Provide the (x, y) coordinate of the cell's center where the given text is located.  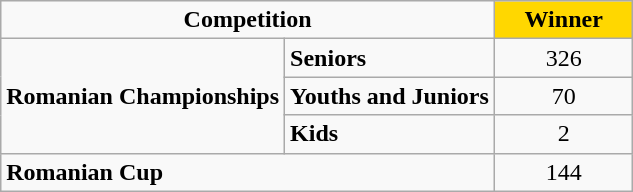
70 (564, 96)
Romanian Championships (143, 96)
2 (564, 134)
144 (564, 172)
Kids (390, 134)
Seniors (390, 58)
Winner (564, 20)
Competition (248, 20)
Romanian Cup (248, 172)
Youths and Juniors (390, 96)
326 (564, 58)
